Find where the given text appears and provide that cell's center as (x, y) coordinate. 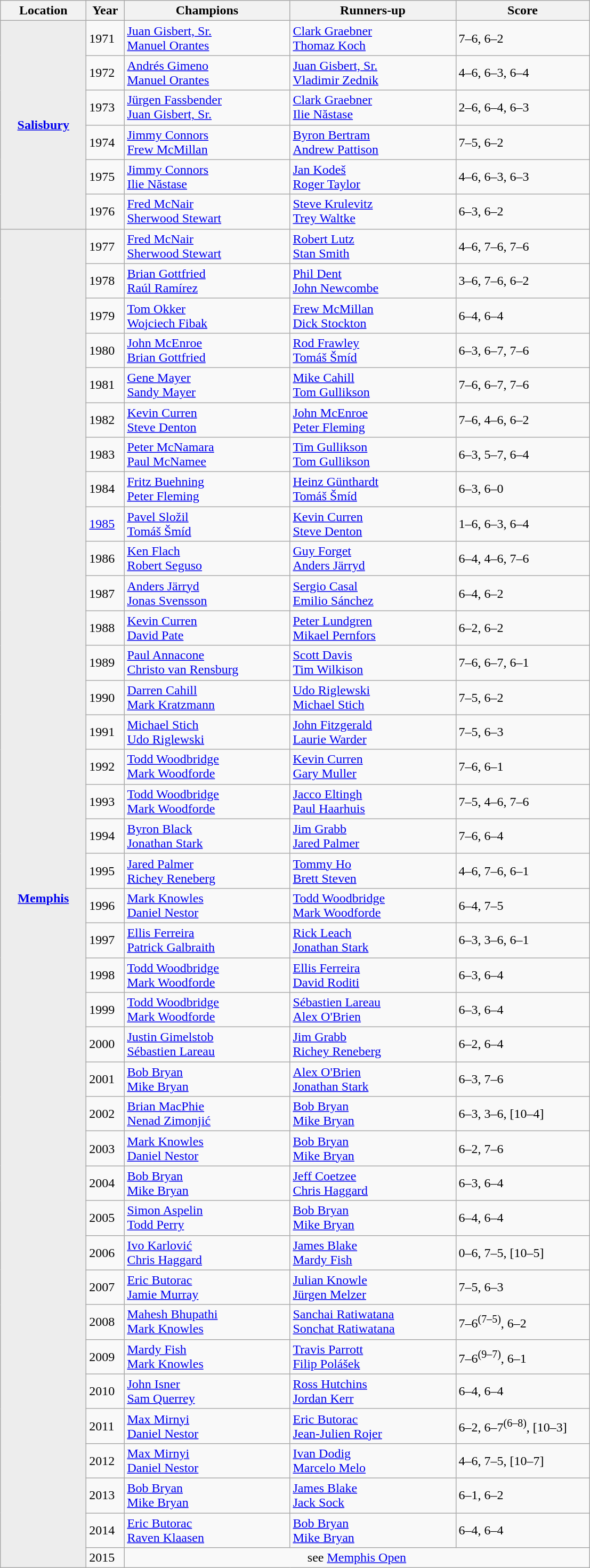
1981 (106, 385)
6–3, 5–7, 6–4 (522, 454)
1993 (106, 801)
John Fitzgerald Laurie Warder (373, 732)
1974 (106, 142)
6–2, 6–2 (522, 628)
6–2, 7–6 (522, 1149)
1976 (106, 211)
Ellis Ferreira David Roditi (373, 975)
1986 (106, 559)
Rick Leach Jonathan Stark (373, 940)
Salisbury (44, 125)
3–6, 7–6, 6–2 (522, 281)
Sébastien Lareau Alex O'Brien (373, 1010)
7–5, 4–6, 7–6 (522, 801)
Eric Butorac Raven Klaasen (207, 1530)
7–6, 4–6, 6–2 (522, 419)
Tom Okker Wojciech Fibak (207, 316)
2010 (106, 1391)
Jim Grabb Jared Palmer (373, 836)
Darren Cahill Mark Kratzmann (207, 698)
1982 (106, 419)
Michael Stich Udo Riglewski (207, 732)
Mahesh Bhupathi Mark Knowles (207, 1322)
1996 (106, 906)
2–6, 6–4, 6–3 (522, 108)
6–2, 6–7(6–8), [10–3] (522, 1426)
6–4, 6–2 (522, 593)
Andrés Gimeno Manuel Orantes (207, 73)
2012 (106, 1460)
1985 (106, 524)
7–6, 6–2 (522, 38)
2008 (106, 1322)
Alex O'Brien Jonathan Stark (373, 1079)
Byron Black Jonathan Stark (207, 836)
1987 (106, 593)
1983 (106, 454)
Tommy Ho Brett Steven (373, 870)
Jared Palmer Richey Reneberg (207, 870)
4–6, 7–6, 7–6 (522, 246)
Ivo Karlović Chris Haggard (207, 1252)
Anders Järryd Jonas Svensson (207, 593)
4–6, 7–5, [10–7] (522, 1460)
1995 (106, 870)
Runners-up (373, 11)
Jacco Eltingh Paul Haarhuis (373, 801)
7–6(9–7), 6–1 (522, 1357)
7–6, 6–4 (522, 836)
Clark Graebner Ilie Năstase (373, 108)
7–6, 6–7, 7–6 (522, 385)
Memphis (44, 898)
Brian Gottfried Raúl Ramírez (207, 281)
6–4, 7–5 (522, 906)
2011 (106, 1426)
Sanchai Ratiwatana Sonchat Ratiwatana (373, 1322)
1978 (106, 281)
1992 (106, 767)
Brian MacPhie Nenad Zimonjić (207, 1114)
John McEnroe Peter Fleming (373, 419)
6–3, 7–6 (522, 1079)
6–3, 6–7, 7–6 (522, 350)
Heinz Günthardt Tomáš Šmíd (373, 490)
2001 (106, 1079)
Paul Annacone Christo van Rensburg (207, 662)
Julian Knowle Jürgen Melzer (373, 1287)
Juan Gisbert, Sr. Manuel Orantes (207, 38)
Location (44, 11)
2004 (106, 1183)
Justin Gimelstob Sébastien Lareau (207, 1044)
Scott Davis Tim Wilkison (373, 662)
1999 (106, 1010)
1977 (106, 246)
6–3, 6–2 (522, 211)
4–6, 7–6, 6–1 (522, 870)
Steve Krulevitz Trey Waltke (373, 211)
Rod Frawley Tomáš Šmíd (373, 350)
Kevin Curren Gary Muller (373, 767)
7–6(7–5), 6–2 (522, 1322)
2009 (106, 1357)
James Blake Jack Sock (373, 1495)
Champions (207, 11)
Jürgen Fassbender Juan Gisbert, Sr. (207, 108)
Simon Aspelin Todd Perry (207, 1218)
Gene Mayer Sandy Mayer (207, 385)
2003 (106, 1149)
2015 (106, 1558)
1997 (106, 940)
Jeff Coetzee Chris Haggard (373, 1183)
2000 (106, 1044)
6–3, 3–6, 6–1 (522, 940)
see Memphis Open (357, 1558)
Eric Butorac Jamie Murray (207, 1287)
2013 (106, 1495)
Ross Hutchins Jordan Kerr (373, 1391)
Jan Kodeš Roger Taylor (373, 177)
Udo Riglewski Michael Stich (373, 698)
1971 (106, 38)
2007 (106, 1287)
1972 (106, 73)
Jimmy Connors Frew McMillan (207, 142)
1988 (106, 628)
6–3, 6–0 (522, 490)
Pavel Složil Tomáš Šmíd (207, 524)
Score (522, 11)
Mardy Fish Mark Knowles (207, 1357)
Clark Graebner Thomaz Koch (373, 38)
Jimmy Connors Ilie Năstase (207, 177)
2006 (106, 1252)
Ellis Ferreira Patrick Galbraith (207, 940)
1998 (106, 975)
6–3, 3–6, [10–4] (522, 1114)
Fritz Buehning Peter Fleming (207, 490)
7–6, 6–1 (522, 767)
2014 (106, 1530)
1989 (106, 662)
Kevin Curren David Pate (207, 628)
1984 (106, 490)
Year (106, 11)
Tim Gullikson Tom Gullikson (373, 454)
Guy Forget Anders Järryd (373, 559)
Byron Bertram Andrew Pattison (373, 142)
0–6, 7–5, [10–5] (522, 1252)
Phil Dent John Newcombe (373, 281)
Ken Flach Robert Seguso (207, 559)
James Blake Mardy Fish (373, 1252)
Sergio Casal Emilio Sánchez (373, 593)
1979 (106, 316)
4–6, 6–3, 6–4 (522, 73)
Ivan Dodig Marcelo Melo (373, 1460)
1980 (106, 350)
Peter McNamara Paul McNamee (207, 454)
1–6, 6–3, 6–4 (522, 524)
Mike Cahill Tom Gullikson (373, 385)
Travis Parrott Filip Polášek (373, 1357)
7–6, 6–7, 6–1 (522, 662)
John Isner Sam Querrey (207, 1391)
2002 (106, 1114)
Eric Butorac Jean-Julien Rojer (373, 1426)
1975 (106, 177)
2005 (106, 1218)
Peter Lundgren Mikael Pernfors (373, 628)
Frew McMillan Dick Stockton (373, 316)
1994 (106, 836)
Robert Lutz Stan Smith (373, 246)
6–2, 6–4 (522, 1044)
6–1, 6–2 (522, 1495)
Juan Gisbert, Sr. Vladimir Zednik (373, 73)
John McEnroe Brian Gottfried (207, 350)
Jim Grabb Richey Reneberg (373, 1044)
6–4, 4–6, 7–6 (522, 559)
1973 (106, 108)
1990 (106, 698)
4–6, 6–3, 6–3 (522, 177)
1991 (106, 732)
